From the cell containing the given text, extract its center point as [x, y] coordinate. 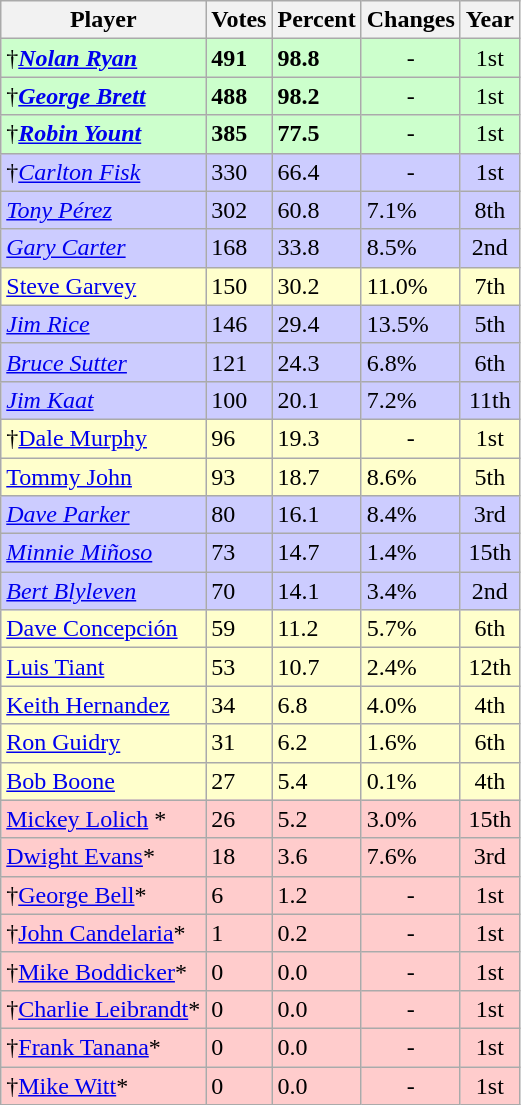
5.2 [316, 819]
Dave Parker [104, 515]
8.5% [410, 248]
98.8 [316, 58]
488 [239, 96]
385 [239, 134]
33.8 [316, 248]
0.2 [316, 933]
77.5 [316, 134]
3.6 [316, 857]
5.4 [316, 781]
3.4% [410, 591]
12th [490, 667]
26 [239, 819]
11th [490, 400]
14.1 [316, 591]
Gary Carter [104, 248]
73 [239, 553]
302 [239, 210]
†Carlton Fisk [104, 172]
†Mike Boddicker* [104, 971]
Bob Boone [104, 781]
Tommy John [104, 477]
66.4 [316, 172]
5.7% [410, 629]
60.8 [316, 210]
6 [239, 895]
1.6% [410, 743]
70 [239, 591]
30.2 [316, 286]
Dwight Evans* [104, 857]
93 [239, 477]
168 [239, 248]
†Nolan Ryan [104, 58]
7.2% [410, 400]
0.1% [410, 781]
59 [239, 629]
96 [239, 438]
19.3 [316, 438]
1 [239, 933]
98.2 [316, 96]
11.0% [410, 286]
Year [490, 20]
34 [239, 705]
†George Bell* [104, 895]
27 [239, 781]
Changes [410, 20]
150 [239, 286]
7th [490, 286]
100 [239, 400]
18 [239, 857]
†Mike Witt* [104, 1085]
11.2 [316, 629]
7.1% [410, 210]
8.4% [410, 515]
8th [490, 210]
Bruce Sutter [104, 362]
Luis Tiant [104, 667]
Jim Rice [104, 324]
7.6% [410, 857]
4.0% [410, 705]
13.5% [410, 324]
6.2 [316, 743]
Bert Blyleven [104, 591]
Votes [239, 20]
†George Brett [104, 96]
Tony Pérez [104, 210]
†Charlie Leibrandt* [104, 1009]
20.1 [316, 400]
24.3 [316, 362]
3.0% [410, 819]
†Dale Murphy [104, 438]
†Frank Tanana* [104, 1047]
330 [239, 172]
121 [239, 362]
10.7 [316, 667]
Mickey Lolich * [104, 819]
2.4% [410, 667]
18.7 [316, 477]
491 [239, 58]
1.2 [316, 895]
53 [239, 667]
†John Candelaria* [104, 933]
14.7 [316, 553]
6.8 [316, 705]
Player [104, 20]
Dave Concepción [104, 629]
Minnie Miñoso [104, 553]
Percent [316, 20]
8.6% [410, 477]
29.4 [316, 324]
Keith Hernandez [104, 705]
146 [239, 324]
16.1 [316, 515]
31 [239, 743]
Ron Guidry [104, 743]
†Robin Yount [104, 134]
1.4% [410, 553]
Jim Kaat [104, 400]
80 [239, 515]
Steve Garvey [104, 286]
6.8% [410, 362]
